Capture the cell that displays the provided text and extract its [X, Y] central coordinate. 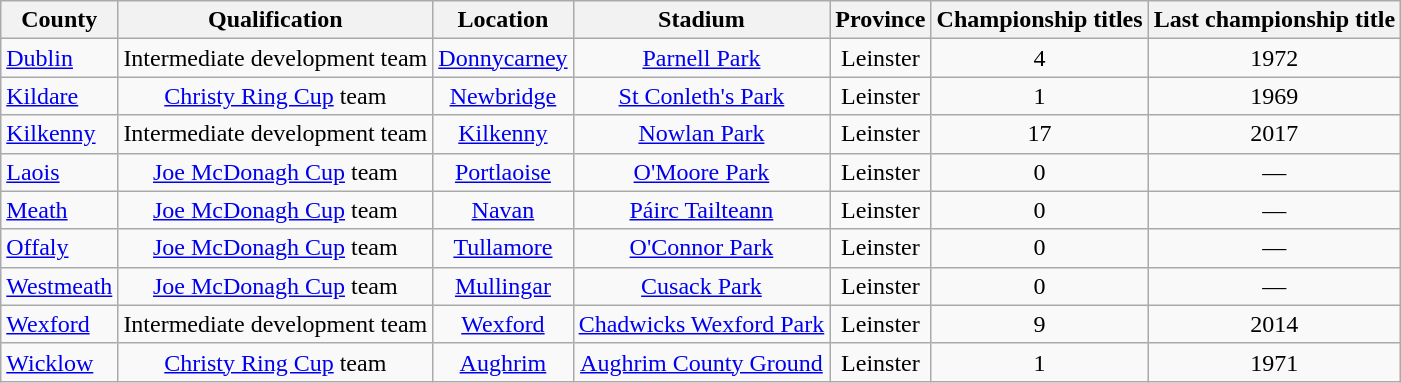
Last championship title [1274, 20]
Mullingar [503, 286]
Meath [60, 210]
1972 [1274, 58]
O'Connor Park [702, 248]
Nowlan Park [702, 134]
Kildare [60, 96]
Championship titles [1040, 20]
Stadium [702, 20]
Navan [503, 210]
Portlaoise [503, 172]
Newbridge [503, 96]
County [60, 20]
Province [880, 20]
Wicklow [60, 362]
1969 [1274, 96]
Laois [60, 172]
Chadwicks Wexford Park [702, 324]
Westmeath [60, 286]
9 [1040, 324]
4 [1040, 58]
Dublin [60, 58]
O'Moore Park [702, 172]
Parnell Park [702, 58]
2017 [1274, 134]
Tullamore [503, 248]
Aughrim County Ground [702, 362]
Location [503, 20]
Offaly [60, 248]
1971 [1274, 362]
2014 [1274, 324]
St Conleth's Park [702, 96]
Páirc Tailteann [702, 210]
Donnycarney [503, 58]
Cusack Park [702, 286]
Qualification [276, 20]
Aughrim [503, 362]
17 [1040, 134]
